Detect which cell encompasses the target text, then output its [x, y] center coordinate. 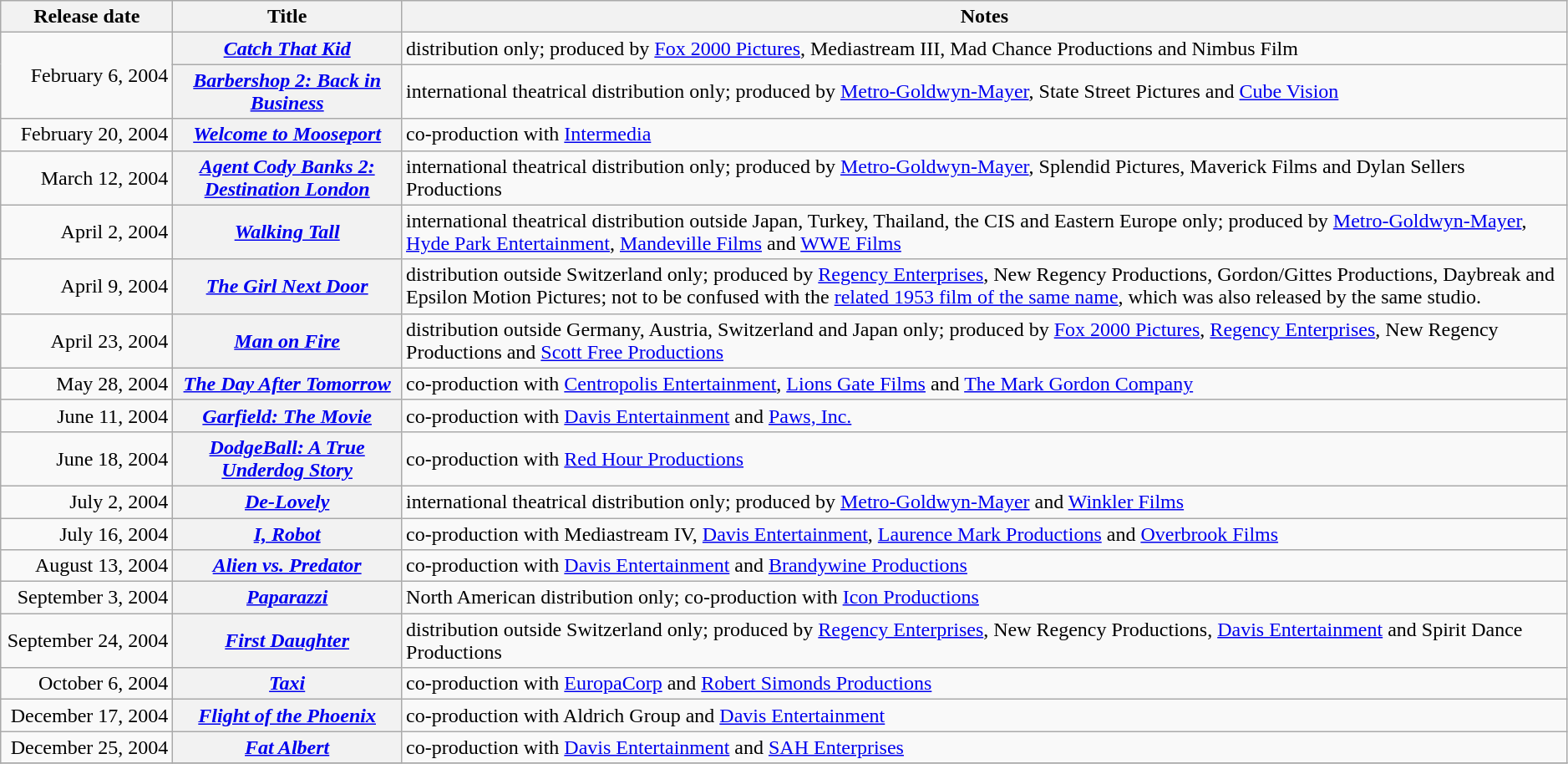
March 12, 2004 [87, 177]
DodgeBall: A True Underdog Story [287, 458]
Taxi [287, 684]
Flight of the Phoenix [287, 716]
June 11, 2004 [87, 415]
co-production with Intermedia [985, 135]
June 18, 2004 [87, 458]
Welcome to Mooseport [287, 135]
co-production with EuropaCorp and Robert Simonds Productions [985, 684]
First Daughter [287, 640]
Alien vs. Predator [287, 566]
Release date [87, 17]
Fat Albert [287, 747]
North American distribution only; co-production with Icon Productions [985, 598]
Garfield: The Movie [287, 415]
co-production with Davis Entertainment and Brandywine Productions [985, 566]
Title [287, 17]
Paparazzi [287, 598]
December 25, 2004 [87, 747]
December 17, 2004 [87, 716]
Barbershop 2: Back in Business [287, 92]
co-production with Mediastream IV, Davis Entertainment, Laurence Mark Productions and Overbrook Films [985, 534]
July 16, 2004 [87, 534]
July 2, 2004 [87, 502]
De-Lovely [287, 502]
Walking Tall [287, 232]
February 6, 2004 [87, 75]
distribution only; produced by Fox 2000 Pictures, Mediastream III, Mad Chance Productions and Nimbus Film [985, 48]
co-production with Red Hour Productions [985, 458]
May 28, 2004 [87, 384]
co-production with Davis Entertainment and Paws, Inc. [985, 415]
co-production with Centropolis Entertainment, Lions Gate Films and The Mark Gordon Company [985, 384]
international theatrical distribution only; produced by Metro-Goldwyn-Mayer and Winkler Films [985, 502]
co-production with Davis Entertainment and SAH Enterprises [985, 747]
September 3, 2004 [87, 598]
co-production with Aldrich Group and Davis Entertainment [985, 716]
international theatrical distribution only; produced by Metro-Goldwyn-Mayer, Splendid Pictures, Maverick Films and Dylan Sellers Productions [985, 177]
August 13, 2004 [87, 566]
The Day After Tomorrow [287, 384]
Catch That Kid [287, 48]
Man on Fire [287, 341]
April 2, 2004 [87, 232]
April 23, 2004 [87, 341]
February 20, 2004 [87, 135]
Agent Cody Banks 2: Destination London [287, 177]
September 24, 2004 [87, 640]
international theatrical distribution only; produced by Metro-Goldwyn-Mayer, State Street Pictures and Cube Vision [985, 92]
The Girl Next Door [287, 286]
October 6, 2004 [87, 684]
distribution outside Switzerland only; produced by Regency Enterprises, New Regency Productions, Davis Entertainment and Spirit Dance Productions [985, 640]
I, Robot [287, 534]
Notes [985, 17]
April 9, 2004 [87, 286]
